From the cell containing the given text, extract its center point as (X, Y) coordinate. 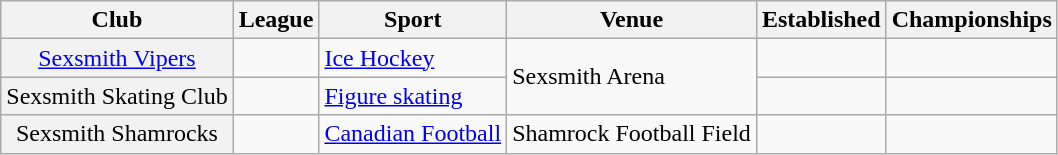
Sexsmith Vipers (117, 58)
Club (117, 20)
Sexsmith Shamrocks (117, 134)
Sexsmith Arena (632, 77)
Sport (413, 20)
Canadian Football (413, 134)
Ice Hockey (413, 58)
Sexsmith Skating Club (117, 96)
Shamrock Football Field (632, 134)
Established (821, 20)
Championships (972, 20)
Venue (632, 20)
Figure skating (413, 96)
League (276, 20)
